Scan for the cell matching the given text and deliver its [X, Y] coordinate at center. 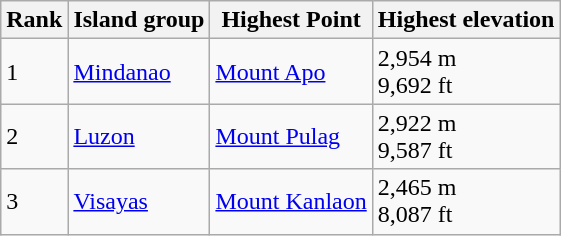
Luzon [139, 136]
Visayas [139, 202]
Mount Apo [291, 72]
Rank [34, 20]
1 [34, 72]
Island group [139, 20]
2,954 m9,692 ft [466, 72]
Highest elevation [466, 20]
Mount Pulag [291, 136]
2 [34, 136]
2,922 m9,587 ft [466, 136]
2,465 m8,087 ft [466, 202]
3 [34, 202]
Mount Kanlaon [291, 202]
Highest Point [291, 20]
Mindanao [139, 72]
